Return [X, Y] of the center of cell containing provided text 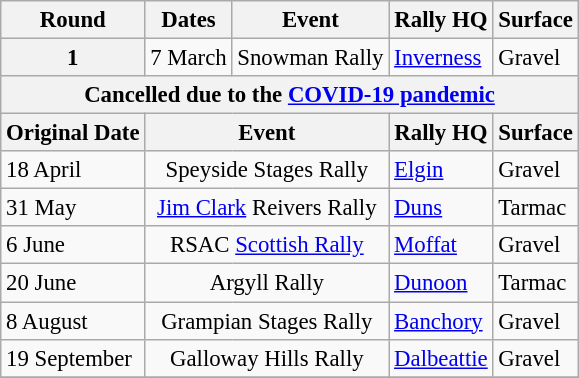
Snowman Rally [310, 58]
19 September [73, 358]
Elgin [441, 170]
Banchory [441, 321]
7 March [188, 58]
8 August [73, 321]
Argyll Rally [267, 283]
Moffat [441, 245]
31 May [73, 208]
Cancelled due to the COVID-19 pandemic [290, 95]
18 April [73, 170]
Speyside Stages Rally [267, 170]
Dalbeattie [441, 358]
Galloway Hills Rally [267, 358]
Inverness [441, 58]
1 [73, 58]
RSAC Scottish Rally [267, 245]
Duns [441, 208]
6 June [73, 245]
Grampian Stages Rally [267, 321]
Dates [188, 20]
Jim Clark Reivers Rally [267, 208]
Dunoon [441, 283]
Round [73, 20]
20 June [73, 283]
Original Date [73, 133]
